Provide the [X, Y] coordinate of the cell's center where the given text is located.  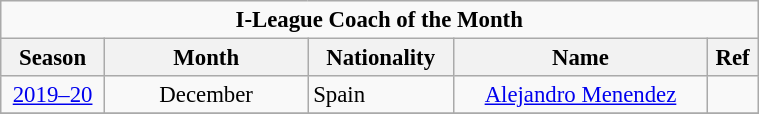
Month [206, 58]
Alejandro Menendez [580, 95]
2019–20 [53, 95]
I-League Coach of the Month [380, 20]
Season [53, 58]
Ref [733, 58]
December [206, 95]
Name [580, 58]
Spain [380, 95]
Nationality [380, 58]
